Provide the (x, y) coordinate of the cell's center where the given text is located.  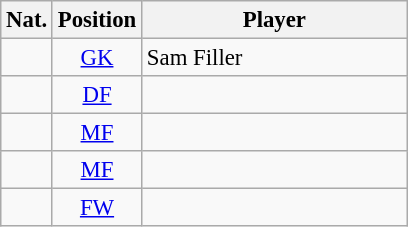
GK (96, 58)
FW (96, 208)
Nat. (27, 20)
Player (275, 20)
Sam Filler (275, 58)
DF (96, 95)
Position (96, 20)
